Pinpoint the cell where the given text exists, returning its (X, Y) midpoint coordinate. 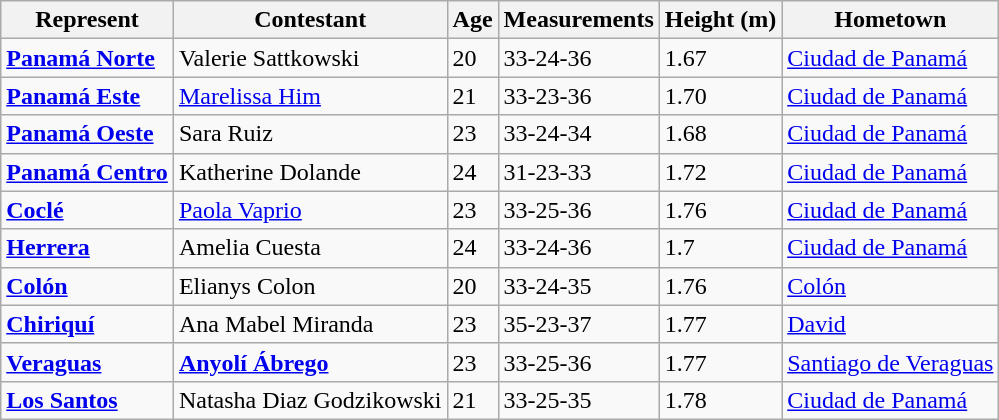
Contestant (310, 20)
Represent (88, 20)
Natasha Diaz Godzikowski (310, 400)
1.70 (720, 96)
Age (472, 20)
Los Santos (88, 400)
Measurements (578, 20)
1.67 (720, 58)
Ana Mabel Miranda (310, 324)
Amelia Cuesta (310, 248)
Anyolí Ábrego (310, 362)
1.78 (720, 400)
Elianys Colon (310, 286)
Panamá Norte (88, 58)
33-24-34 (578, 134)
David (890, 324)
35-23-37 (578, 324)
Valerie Sattkowski (310, 58)
1.68 (720, 134)
Katherine Dolande (310, 172)
Hometown (890, 20)
Marelissa Him (310, 96)
1.72 (720, 172)
Sara Ruiz (310, 134)
Veraguas (88, 362)
33-23-36 (578, 96)
Panamá Oeste (88, 134)
Panamá Este (88, 96)
Herrera (88, 248)
Chiriquí (88, 324)
Paola Vaprio (310, 210)
33-24-35 (578, 286)
Santiago de Veraguas (890, 362)
Height (m) (720, 20)
33-25-35 (578, 400)
Coclé (88, 210)
1.7 (720, 248)
31-23-33 (578, 172)
Panamá Centro (88, 172)
